Capture the cell that displays the provided text and extract its [X, Y] central coordinate. 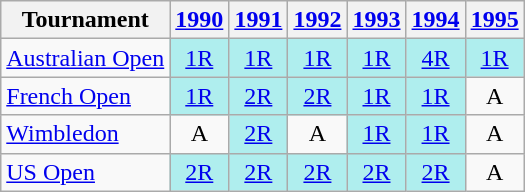
4R [436, 58]
Australian Open [86, 58]
Wimbledon [86, 134]
1995 [494, 20]
US Open [86, 172]
French Open [86, 96]
1992 [318, 20]
Tournament [86, 20]
1991 [258, 20]
1993 [376, 20]
1994 [436, 20]
1990 [200, 20]
